Identify which cell holds the provided text, then report its (X, Y) central coordinate. 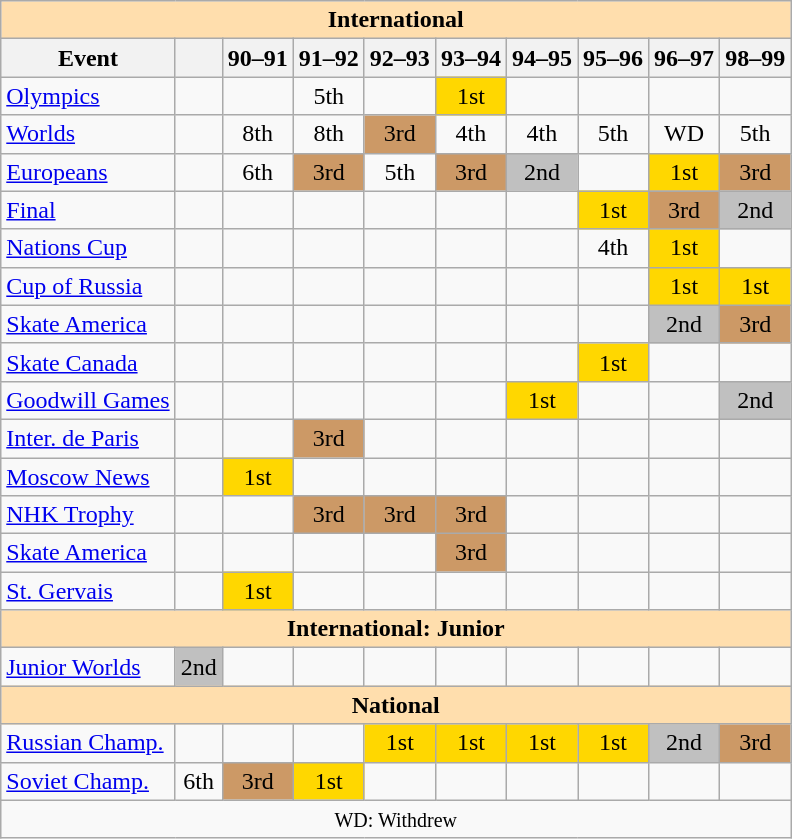
Olympics (88, 96)
94–95 (542, 58)
Inter. de Paris (88, 438)
92–93 (400, 58)
Skate Canada (88, 362)
International: Junior (396, 629)
Goodwill Games (88, 400)
Russian Champ. (88, 743)
St. Gervais (88, 591)
WD: Withdrew (396, 819)
Worlds (88, 134)
98–99 (756, 58)
Moscow News (88, 477)
Event (88, 58)
Cup of Russia (88, 286)
90–91 (258, 58)
Junior Worlds (88, 667)
Soviet Champ. (88, 781)
96–97 (684, 58)
91–92 (328, 58)
International (396, 20)
95–96 (614, 58)
National (396, 705)
WD (684, 134)
Europeans (88, 172)
93–94 (470, 58)
Final (88, 210)
Nations Cup (88, 248)
NHK Trophy (88, 515)
